Return (x, y) of the center of cell containing provided text 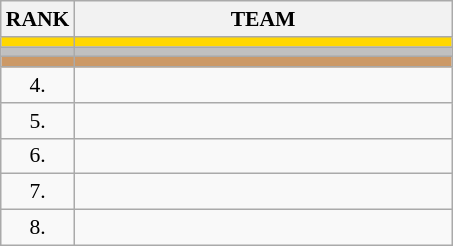
6. (38, 156)
5. (38, 121)
TEAM (262, 19)
RANK (38, 19)
8. (38, 228)
4. (38, 85)
7. (38, 192)
